Scan for the cell matching the given text and deliver its (x, y) coordinate at center. 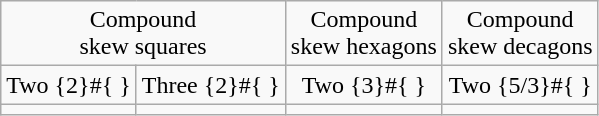
Two {3}#{ } (364, 85)
Two {2}#{ } (68, 85)
Compoundskew squares (144, 34)
Three {2}#{ } (210, 85)
Two {5/3}#{ } (520, 85)
Compoundskew hexagons (364, 34)
Compoundskew decagons (520, 34)
